For the text-containing cell, return its midpoint in [X, Y] coordinate format. 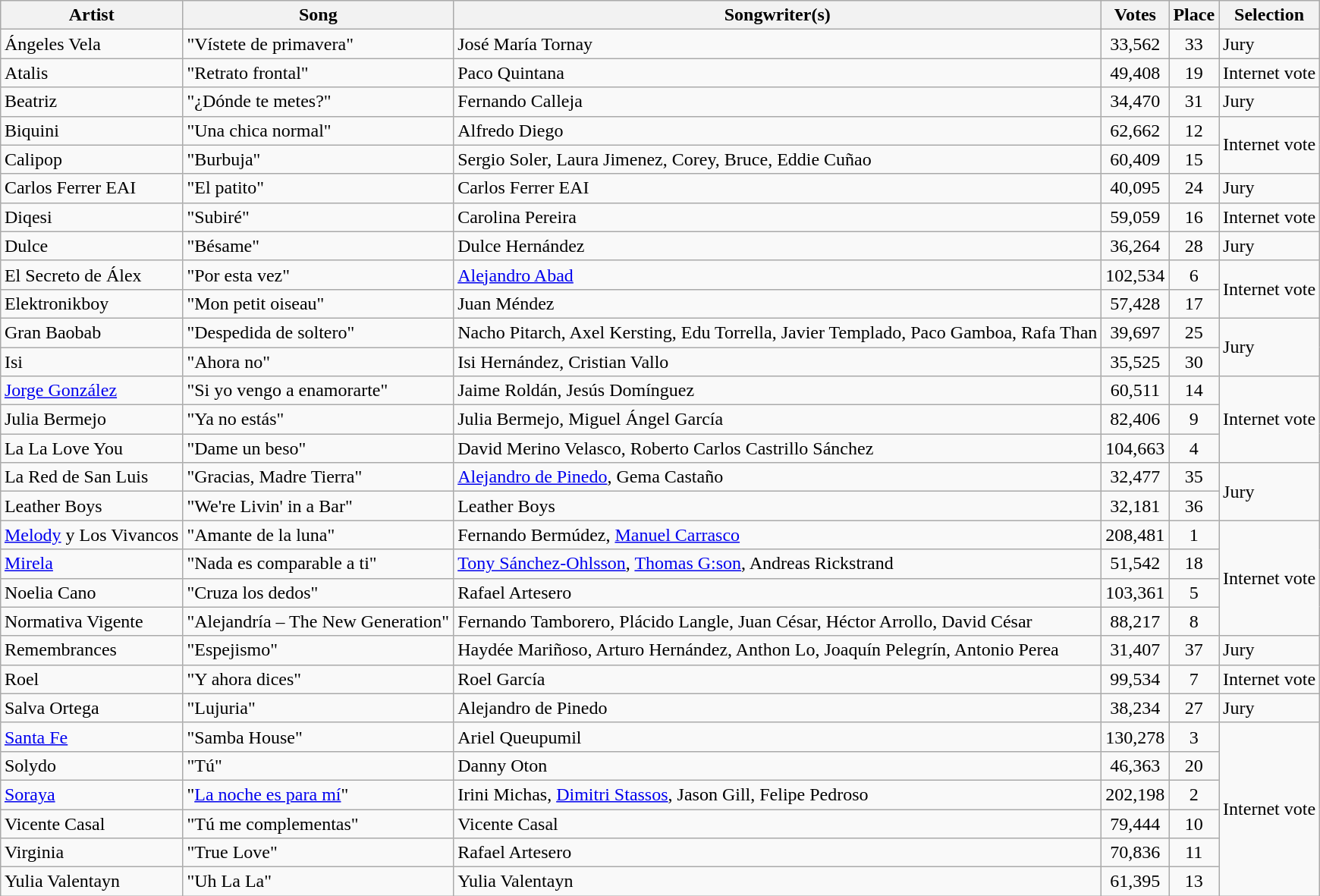
Jaime Roldán, Jesús Domínguez [778, 391]
24 [1194, 188]
27 [1194, 708]
40,095 [1135, 188]
Isi [91, 362]
"Mon petit oiseau" [319, 303]
Paco Quintana [778, 73]
20 [1194, 766]
"Una chica normal" [319, 130]
Haydée Mariñoso, Arturo Hernández, Anthon Lo, Joaquín Pelegrín, Antonio Perea [778, 650]
Alejandro de Pinedo [778, 708]
Soraya [91, 794]
16 [1194, 217]
13 [1194, 882]
60,511 [1135, 391]
Ariel Queupumil [778, 737]
18 [1194, 564]
79,444 [1135, 823]
"True Love" [319, 853]
Sergio Soler, Laura Jimenez, Corey, Bruce, Eddie Cuñao [778, 159]
37 [1194, 650]
39,697 [1135, 332]
31 [1194, 102]
88,217 [1135, 621]
60,409 [1135, 159]
"La noche es para mí" [319, 794]
208,481 [1135, 535]
130,278 [1135, 737]
Roel García [778, 679]
"Y ahora dices" [319, 679]
33 [1194, 44]
Jorge González [91, 391]
9 [1194, 420]
31,407 [1135, 650]
Julia Bermejo [91, 420]
32,181 [1135, 506]
4 [1194, 448]
Place [1194, 15]
104,663 [1135, 448]
"Burbuja" [319, 159]
Biquini [91, 130]
La Red de San Luis [91, 477]
Gran Baobab [91, 332]
"Tú me complementas" [319, 823]
"Espejismo" [319, 650]
Alejandro de Pinedo, Gema Castaño [778, 477]
57,428 [1135, 303]
Roel [91, 679]
"Ya no estás" [319, 420]
Tony Sánchez-Ohlsson, Thomas G:son, Andreas Rickstrand [778, 564]
Song [319, 15]
Fernando Calleja [778, 102]
La La Love You [91, 448]
2 [1194, 794]
11 [1194, 853]
5 [1194, 593]
103,361 [1135, 593]
Votes [1135, 15]
10 [1194, 823]
"Si yo vengo a enamorarte" [319, 391]
46,363 [1135, 766]
Remembrances [91, 650]
"Por esta vez" [319, 275]
Beatriz [91, 102]
49,408 [1135, 73]
82,406 [1135, 420]
Danny Oton [778, 766]
Alfredo Diego [778, 130]
Solydo [91, 766]
38,234 [1135, 708]
19 [1194, 73]
30 [1194, 362]
"Alejandría – The New Generation" [319, 621]
1 [1194, 535]
"Nada es comparable a ti" [319, 564]
Salva Ortega [91, 708]
Normativa Vigente [91, 621]
6 [1194, 275]
Santa Fe [91, 737]
Atalis [91, 73]
"We're Livin' in a Bar" [319, 506]
José María Tornay [778, 44]
"Ahora no" [319, 362]
Nacho Pitarch, Axel Kersting, Edu Torrella, Javier Templado, Paco Gamboa, Rafa Than [778, 332]
Dulce [91, 246]
25 [1194, 332]
David Merino Velasco, Roberto Carlos Castrillo Sánchez [778, 448]
99,534 [1135, 679]
Artist [91, 15]
Fernando Tamborero, Plácido Langle, Juan César, Héctor Arrollo, David César [778, 621]
14 [1194, 391]
35 [1194, 477]
Isi Hernández, Cristian Vallo [778, 362]
"Despedida de soltero" [319, 332]
"Dame un beso" [319, 448]
Alejandro Abad [778, 275]
Songwriter(s) [778, 15]
8 [1194, 621]
Irini Michas, Dimitri Stassos, Jason Gill, Felipe Pedroso [778, 794]
36 [1194, 506]
51,542 [1135, 564]
"Retrato frontal" [319, 73]
"Subiré" [319, 217]
"Amante de la luna" [319, 535]
33,562 [1135, 44]
Ángeles Vela [91, 44]
28 [1194, 246]
"Bésame" [319, 246]
Diqesi [91, 217]
Mirela [91, 564]
102,534 [1135, 275]
Virginia [91, 853]
202,198 [1135, 794]
15 [1194, 159]
"Samba House" [319, 737]
Elektronikboy [91, 303]
Juan Méndez [778, 303]
7 [1194, 679]
El Secreto de Álex [91, 275]
"Cruza los dedos" [319, 593]
"Gracias, Madre Tierra" [319, 477]
"Vístete de primavera" [319, 44]
12 [1194, 130]
Julia Bermejo, Miguel Ángel García [778, 420]
17 [1194, 303]
32,477 [1135, 477]
70,836 [1135, 853]
Noelia Cano [91, 593]
35,525 [1135, 362]
Selection [1270, 15]
"El patito" [319, 188]
34,470 [1135, 102]
59,059 [1135, 217]
3 [1194, 737]
Calipop [91, 159]
Dulce Hernández [778, 246]
Melody y Los Vivancos [91, 535]
"Lujuria" [319, 708]
61,395 [1135, 882]
36,264 [1135, 246]
62,662 [1135, 130]
"Tú" [319, 766]
Fernando Bermúdez, Manuel Carrasco [778, 535]
Carolina Pereira [778, 217]
"Uh La La" [319, 882]
"¿Dónde te metes?" [319, 102]
